Capture the cell that displays the provided text and extract its [x, y] central coordinate. 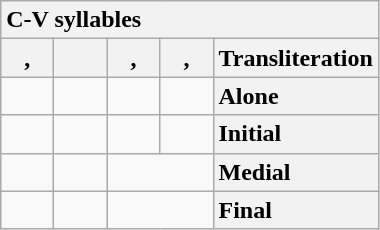
Initial [296, 134]
Medial [296, 172]
Alone [296, 96]
C-V syllables [190, 20]
Transliteration [296, 58]
Final [296, 210]
